Capture the cell that displays the provided text and extract its (x, y) central coordinate. 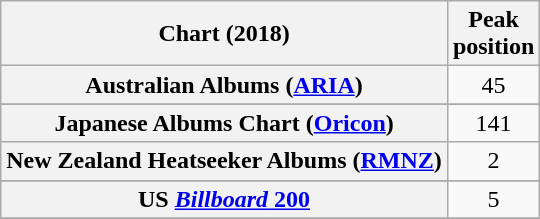
Chart (2018) (224, 34)
New Zealand Heatseeker Albums (RMNZ) (224, 161)
2 (493, 161)
Australian Albums (ARIA) (224, 85)
5 (493, 199)
Japanese Albums Chart (Oricon) (224, 123)
45 (493, 85)
US Billboard 200 (224, 199)
141 (493, 123)
Peak position (493, 34)
